Determine the [X, Y] coordinate at the center of the cell enclosing the given text.  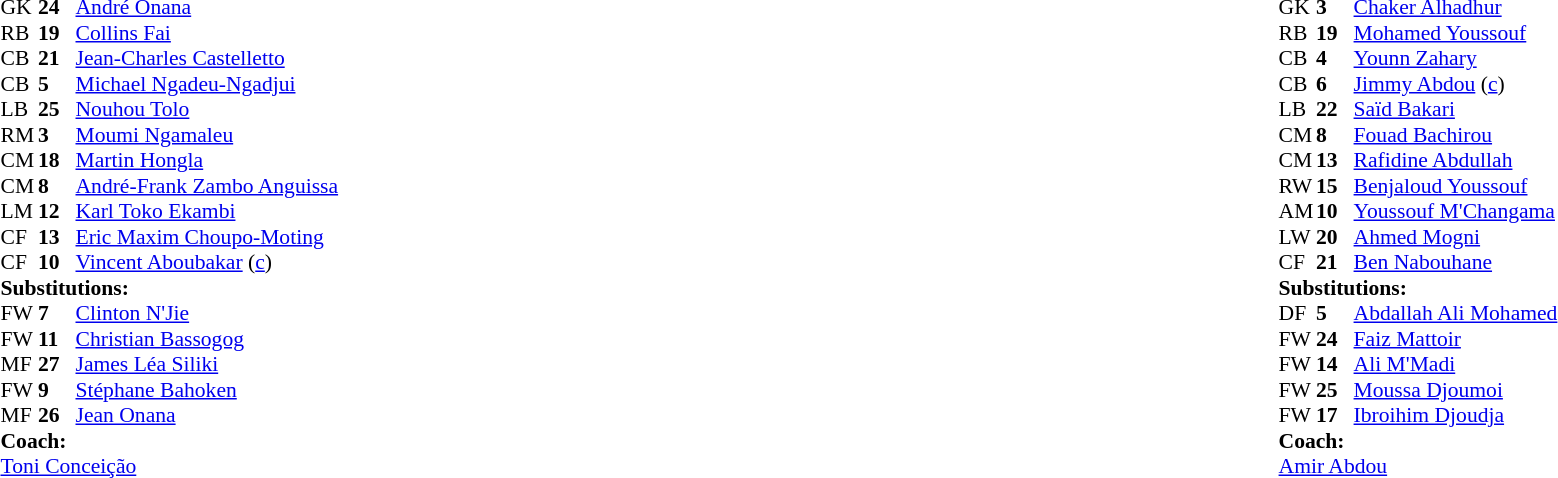
7 [57, 313]
Ali M'Madi [1456, 365]
Youssouf M'Changama [1456, 211]
22 [1335, 109]
Clinton N'Jie [208, 313]
20 [1335, 237]
11 [57, 339]
Faiz Mattoir [1456, 339]
Ben Nabouhane [1456, 263]
DF [1298, 313]
RM [19, 135]
Jimmy Abdou (c) [1456, 84]
26 [57, 415]
27 [57, 365]
André-Frank Zambo Anguissa [208, 186]
18 [57, 161]
24 [1335, 339]
LW [1298, 237]
9 [57, 390]
Younn Zahary [1456, 59]
Jean-Charles Castelletto [208, 59]
Benjaloud Youssouf [1456, 186]
LM [19, 211]
James Léa Siliki [208, 365]
AM [1298, 211]
6 [1335, 84]
4 [1335, 59]
Ibroihim Djoudja [1456, 415]
12 [57, 211]
Vincent Aboubakar (c) [208, 263]
Jean Onana [208, 415]
Collins Fai [208, 33]
Abdallah Ali Mohamed [1456, 313]
Ahmed Mogni [1456, 237]
3 [57, 135]
Stéphane Bahoken [208, 390]
17 [1335, 415]
Michael Ngadeu-Ngadjui [208, 84]
Christian Bassogog [208, 339]
RW [1298, 186]
Nouhou Tolo [208, 109]
Karl Toko Ekambi [208, 211]
Martin Hongla [208, 161]
Moussa Djoumoi [1456, 390]
14 [1335, 365]
Moumi Ngamaleu [208, 135]
Eric Maxim Choupo-Moting [208, 237]
Mohamed Youssouf [1456, 33]
15 [1335, 186]
Rafidine Abdullah [1456, 161]
Fouad Bachirou [1456, 135]
Saïd Bakari [1456, 109]
